For the text-containing cell, return its midpoint in [x, y] coordinate format. 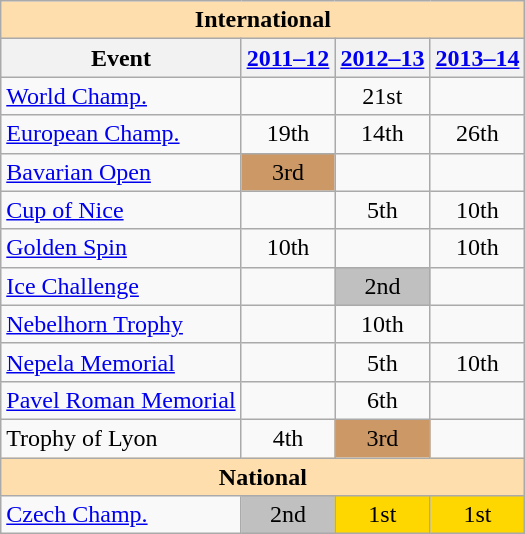
4th [288, 438]
Event [121, 58]
National [263, 477]
World Champ. [121, 96]
2013–14 [478, 58]
Czech Champ. [121, 515]
Ice Challenge [121, 286]
2012–13 [382, 58]
14th [382, 134]
19th [288, 134]
Bavarian Open [121, 172]
Golden Spin [121, 248]
Cup of Nice [121, 210]
21st [382, 96]
International [263, 20]
European Champ. [121, 134]
Trophy of Lyon [121, 438]
6th [382, 400]
26th [478, 134]
Nepela Memorial [121, 362]
2011–12 [288, 58]
Pavel Roman Memorial [121, 400]
Nebelhorn Trophy [121, 324]
